Scan for the cell matching the given text and deliver its [x, y] coordinate at center. 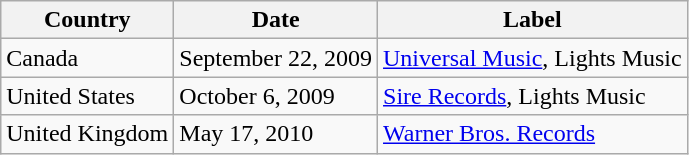
United Kingdom [88, 134]
Country [88, 20]
September 22, 2009 [276, 58]
Sire Records, Lights Music [533, 96]
United States [88, 96]
May 17, 2010 [276, 134]
Label [533, 20]
October 6, 2009 [276, 96]
Warner Bros. Records [533, 134]
Date [276, 20]
Canada [88, 58]
Universal Music, Lights Music [533, 58]
